Identify which cell holds the provided text, then report its (X, Y) central coordinate. 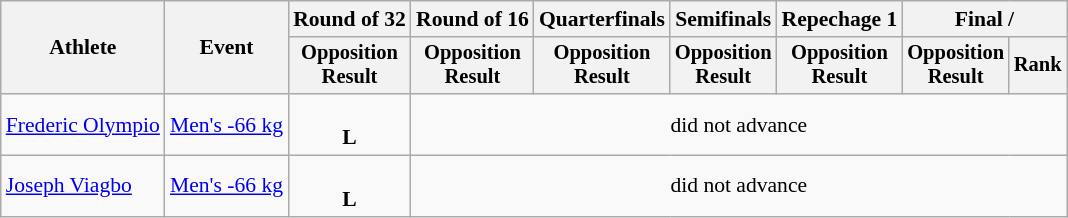
Athlete (83, 48)
Final / (984, 19)
Quarterfinals (602, 19)
Round of 16 (472, 19)
Round of 32 (350, 19)
Event (226, 48)
Joseph Viagbo (83, 186)
Repechage 1 (839, 19)
Rank (1038, 66)
Semifinals (724, 19)
Frederic Olympio (83, 124)
